Scan for the cell matching the given text and deliver its [X, Y] coordinate at center. 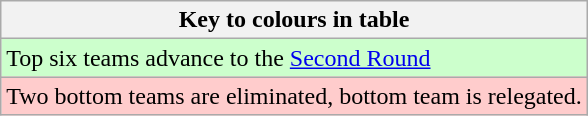
Two bottom teams are eliminated, bottom team is relegated. [294, 96]
Key to colours in table [294, 20]
Top six teams advance to the Second Round [294, 58]
